Search for the cell housing the specified text and yield its [x, y] center coordinate. 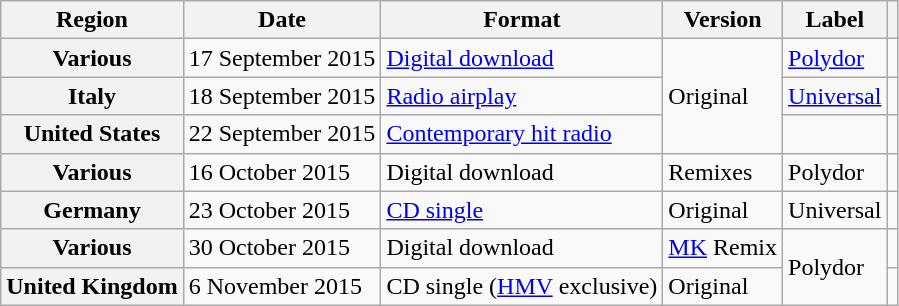
United Kingdom [92, 286]
Version [723, 20]
6 November 2015 [282, 286]
United States [92, 134]
Remixes [723, 172]
22 September 2015 [282, 134]
Format [522, 20]
CD single [522, 210]
MK Remix [723, 248]
Contemporary hit radio [522, 134]
23 October 2015 [282, 210]
CD single (HMV exclusive) [522, 286]
30 October 2015 [282, 248]
16 October 2015 [282, 172]
Label [835, 20]
Italy [92, 96]
Radio airplay [522, 96]
17 September 2015 [282, 58]
Germany [92, 210]
18 September 2015 [282, 96]
Date [282, 20]
Region [92, 20]
